Scan for the cell matching the given text and deliver its [x, y] coordinate at center. 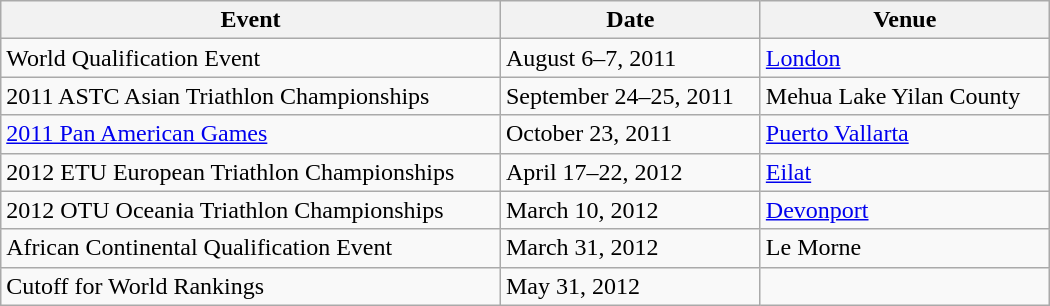
2011 ASTC Asian Triathlon Championships [251, 96]
Eilat [904, 172]
Le Morne [904, 248]
2012 ETU European Triathlon Championships [251, 172]
April 17–22, 2012 [630, 172]
Venue [904, 20]
March 10, 2012 [630, 210]
2011 Pan American Games [251, 134]
2012 OTU Oceania Triathlon Championships [251, 210]
September 24–25, 2011 [630, 96]
London [904, 58]
March 31, 2012 [630, 248]
Event [251, 20]
Puerto Vallarta [904, 134]
African Continental Qualification Event [251, 248]
World Qualification Event [251, 58]
Date [630, 20]
October 23, 2011 [630, 134]
May 31, 2012 [630, 286]
Devonport [904, 210]
Mehua Lake Yilan County [904, 96]
August 6–7, 2011 [630, 58]
Cutoff for World Rankings [251, 286]
